Determine the (X, Y) coordinate at the center of the cell enclosing the given text.  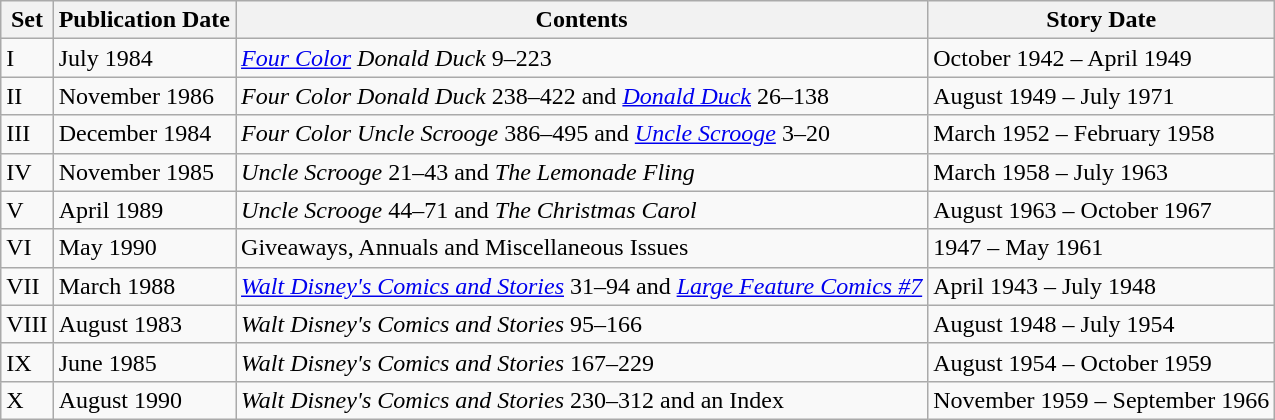
August 1963 – October 1967 (1102, 210)
August 1990 (144, 400)
November 1986 (144, 96)
1947 – May 1961 (1102, 248)
Four Color Donald Duck 9–223 (582, 58)
August 1948 – July 1954 (1102, 324)
Four Color Uncle Scrooge 386–495 and Uncle Scrooge 3–20 (582, 134)
V (27, 210)
May 1990 (144, 248)
March 1958 – July 1963 (1102, 172)
VIII (27, 324)
March 1952 – February 1958 (1102, 134)
December 1984 (144, 134)
Contents (582, 20)
VI (27, 248)
Walt Disney's Comics and Stories 31–94 and Large Feature Comics #7 (582, 286)
June 1985 (144, 362)
October 1942 – April 1949 (1102, 58)
August 1983 (144, 324)
Uncle Scrooge 44–71 and The Christmas Carol (582, 210)
II (27, 96)
I (27, 58)
III (27, 134)
X (27, 400)
April 1989 (144, 210)
Walt Disney's Comics and Stories 230–312 and an Index (582, 400)
April 1943 – July 1948 (1102, 286)
Set (27, 20)
Publication Date (144, 20)
November 1985 (144, 172)
November 1959 – September 1966 (1102, 400)
Four Color Donald Duck 238–422 and Donald Duck 26–138 (582, 96)
Giveaways, Annuals and Miscellaneous Issues (582, 248)
Walt Disney's Comics and Stories 95–166 (582, 324)
Story Date (1102, 20)
July 1984 (144, 58)
VII (27, 286)
Uncle Scrooge 21–43 and The Lemonade Fling (582, 172)
August 1954 – October 1959 (1102, 362)
IX (27, 362)
August 1949 – July 1971 (1102, 96)
Walt Disney's Comics and Stories 167–229 (582, 362)
IV (27, 172)
March 1988 (144, 286)
